Provide the (x, y) coordinate of the cell's center where the given text is located.  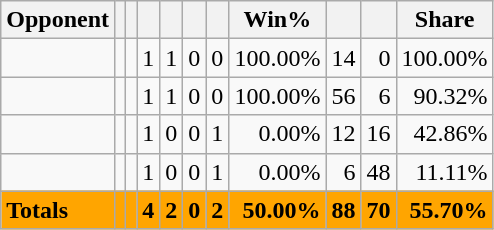
11.11% (444, 172)
16 (378, 134)
4 (148, 210)
50.00% (278, 210)
88 (344, 210)
Totals (58, 210)
42.86% (444, 134)
Share (444, 20)
70 (378, 210)
Win% (278, 20)
48 (378, 172)
56 (344, 96)
Opponent (58, 20)
55.70% (444, 210)
12 (344, 134)
14 (344, 58)
90.32% (444, 96)
